Determine the [X, Y] coordinate at the center of the cell enclosing the given text.  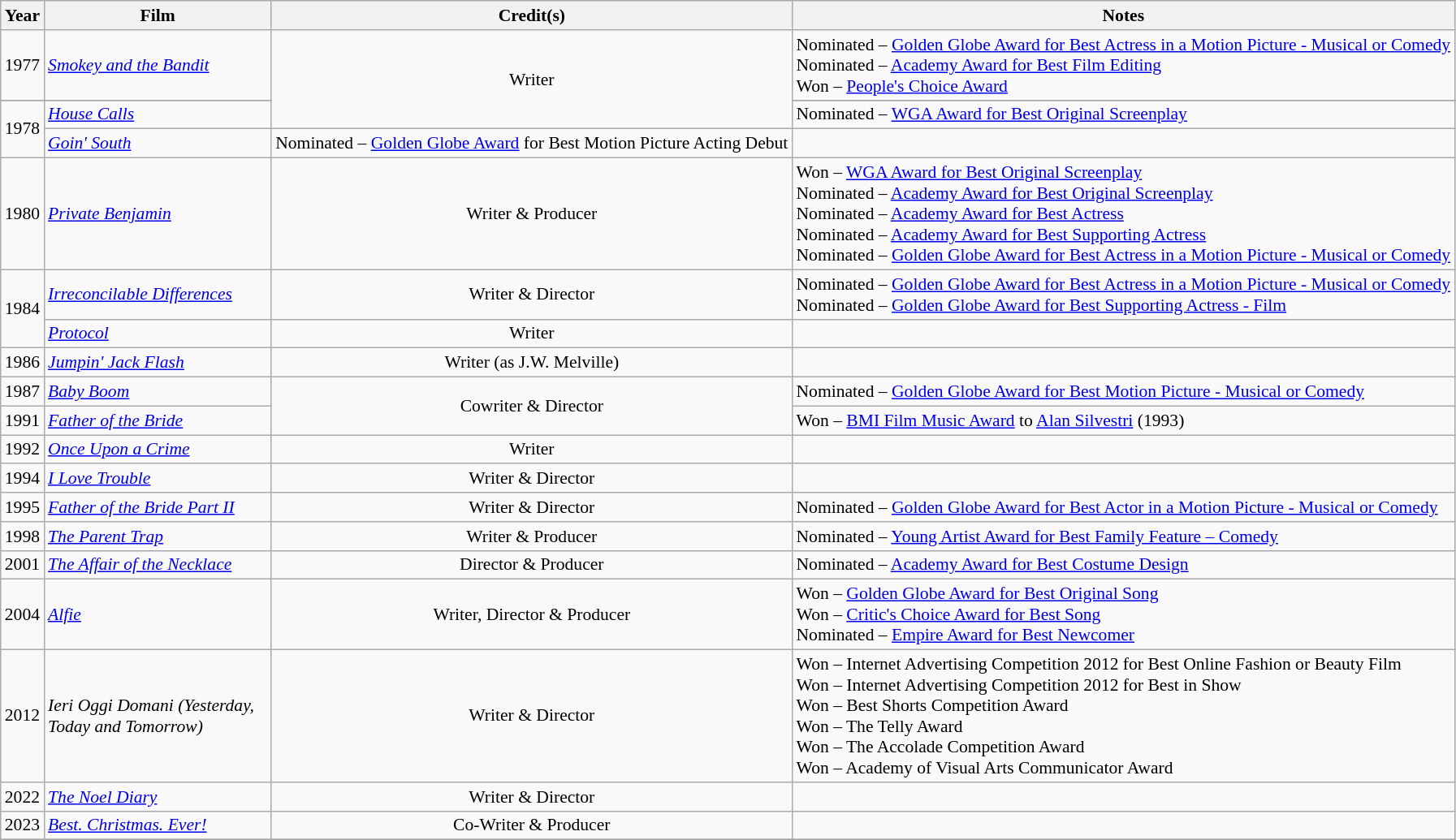
1980 [23, 214]
Co-Writer & Producer [531, 825]
Private Benjamin [158, 214]
Nominated – Academy Award for Best Costume Design [1123, 565]
Nominated – Golden Globe Award for Best Motion Picture - Musical or Comedy [1123, 392]
2022 [23, 797]
Ieri Oggi Domani (Yesterday, Today and Tomorrow) [158, 716]
I Love Trouble [158, 479]
Nominated – Golden Globe Award for Best Motion Picture Acting Debut [531, 144]
The Affair of the Necklace [158, 565]
Year [23, 15]
1991 [23, 420]
Protocol [158, 334]
Nominated – Young Artist Award for Best Family Feature – Comedy [1123, 536]
2023 [23, 825]
Nominated – Golden Globe Award for Best Actor in a Motion Picture - Musical or Comedy [1123, 507]
Film [158, 15]
1992 [23, 450]
The Noel Diary [158, 797]
Baby Boom [158, 392]
1994 [23, 479]
Writer (as J.W. Melville) [531, 363]
1984 [23, 308]
The Parent Trap [158, 536]
Won – BMI Film Music Award to Alan Silvestri (1993) [1123, 420]
Father of the Bride Part II [158, 507]
1977 [23, 65]
2004 [23, 615]
1978 [23, 128]
1987 [23, 392]
Writer, Director & Producer [531, 615]
1995 [23, 507]
Once Upon a Crime [158, 450]
Jumpin' Jack Flash [158, 363]
Won – Golden Globe Award for Best Original SongWon – Critic's Choice Award for Best SongNominated – Empire Award for Best Newcomer [1123, 615]
Cowriter & Director [531, 406]
Smokey and the Bandit [158, 65]
Credit(s) [531, 15]
Notes [1123, 15]
Father of the Bride [158, 420]
Best. Christmas. Ever! [158, 825]
Goin' South [158, 144]
Irreconcilable Differences [158, 294]
2001 [23, 565]
House Calls [158, 114]
1986 [23, 363]
Director & Producer [531, 565]
Alfie [158, 615]
Nominated – WGA Award for Best Original Screenplay [1123, 114]
2012 [23, 716]
1998 [23, 536]
